For the text-containing cell, return its midpoint in [x, y] coordinate format. 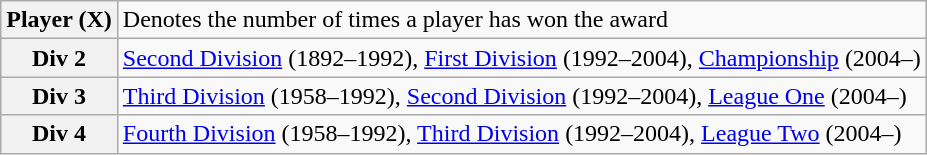
Fourth Division (1958–1992), Third Division (1992–2004), League Two (2004–) [522, 134]
Second Division (1892–1992), First Division (1992–2004), Championship (2004–) [522, 58]
Div 2 [60, 58]
Div 3 [60, 96]
Player (X) [60, 20]
Div 4 [60, 134]
Denotes the number of times a player has won the award [522, 20]
Third Division (1958–1992), Second Division (1992–2004), League One (2004–) [522, 96]
